Return the [X, Y] coordinate for the center point of the cell that contains the specified text.  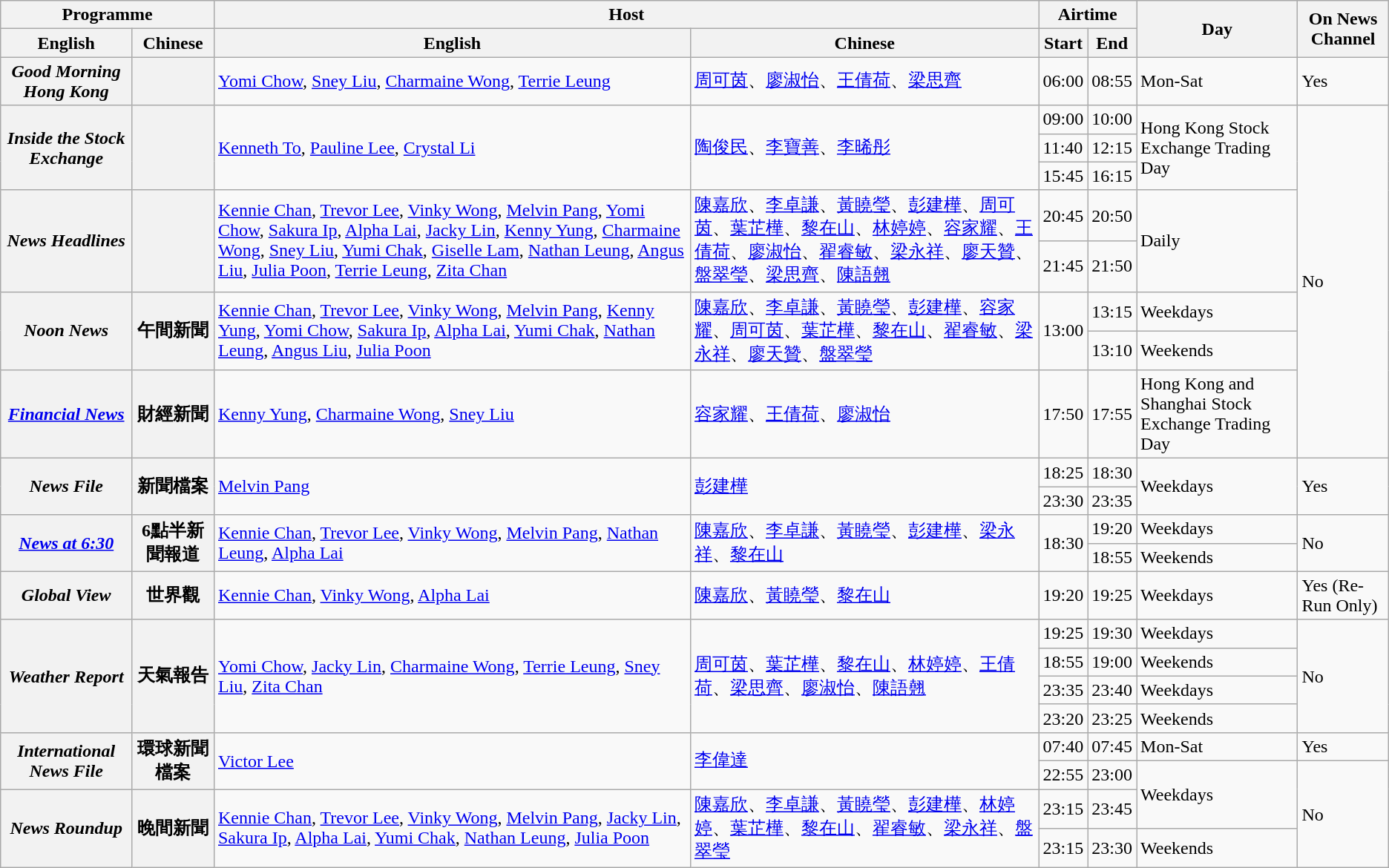
17:50 [1063, 414]
陳嘉欣、李卓謙、黃䁱瑩、彭建樺、梁永祥、黎在山 [864, 543]
周可茵、廖淑怡、王倩荷、梁思齊 [864, 82]
李偉達 [864, 760]
新聞檔案 [174, 487]
Daily [1217, 240]
陳嘉欣、李卓謙、黃䁱瑩、彭建樺、林婷婷、葉芷樺、黎在山、翟睿敏、梁永祥、盤翠瑩 [864, 829]
21:45 [1063, 267]
Global View [67, 595]
19:00 [1112, 662]
22:55 [1063, 775]
Hong Kong and Shanghai Stock Exchange Trading Day [1217, 414]
10:00 [1112, 119]
Melvin Pang [452, 487]
International News File [67, 760]
財經新聞 [174, 414]
On News Channel [1343, 29]
13:15 [1112, 312]
20:50 [1112, 215]
13:00 [1063, 331]
07:45 [1112, 746]
Kennie Chan, Trevor Lee, Vinky Wong, Melvin Pang, Jacky Lin, Sakura Ip, Alpha Lai, Yumi Chak, Nathan Leung, Julia Poon [452, 829]
End [1112, 43]
陳嘉欣、李卓謙、黃䁱瑩、彭建樺、容家耀、周可茵、葉芷樺、黎在山、翟睿敏、梁永祥、廖天贊、盤翠瑩 [864, 331]
Yomi Chow, Sney Liu, Charmaine Wong, Terrie Leung [452, 82]
Kenneth To, Pauline Lee, Crystal Li [452, 148]
15:45 [1063, 176]
20:45 [1063, 215]
Weather Report [67, 676]
Yes (Re-Run Only) [1343, 595]
陶俊民、李寶善、李晞彤 [864, 148]
11:40 [1063, 148]
天氣報告 [174, 676]
16:15 [1112, 176]
21:50 [1112, 267]
環球新聞檔案 [174, 760]
Inside the Stock Exchange [67, 148]
News File [67, 487]
Hong Kong Stock Exchange Trading Day [1217, 148]
陳嘉欣、黃䁱瑩、黎在山 [864, 595]
世界觀 [174, 595]
Start [1063, 43]
23:20 [1063, 718]
17:55 [1112, 414]
06:00 [1063, 82]
18:25 [1063, 473]
Financial News [67, 414]
12:15 [1112, 148]
周可茵、葉芷樺、黎在山、林婷婷、王倩荷、梁思齊、廖淑怡、陳語翹 [864, 676]
08:55 [1112, 82]
Yomi Chow, Jacky Lin, Charmaine Wong, Terrie Leung, Sney Liu, Zita Chan [452, 676]
23:40 [1112, 690]
彭建樺 [864, 487]
Good Morning Hong Kong [67, 82]
News at 6:30 [67, 543]
陳嘉欣、李卓謙、黃䁱瑩、彭建樺、周可茵、葉芷樺、黎在山、林婷婷、容家耀、王倩荷、廖淑怡、翟睿敏、梁永祥、廖天贊、盤翠瑩、梁思齊、陳語翹 [864, 240]
News Headlines [67, 240]
Kennie Chan, Trevor Lee, Vinky Wong, Melvin Pang, Kenny Yung, Yomi Chow, Sakura Ip, Alpha Lai, Yumi Chak, Nathan Leung, Angus Liu, Julia Poon [452, 331]
晚間新聞 [174, 829]
News Roundup [67, 829]
Kennie Chan, Trevor Lee, Vinky Wong, Melvin Pang, Nathan Leung, Alpha Lai [452, 543]
午間新聞 [174, 331]
23:00 [1112, 775]
Kennie Chan, Vinky Wong, Alpha Lai [452, 595]
Kenny Yung, Charmaine Wong, Sney Liu [452, 414]
6點半新聞報道 [174, 543]
Host [626, 15]
Airtime [1088, 15]
Day [1217, 29]
Victor Lee [452, 760]
容家耀、王倩荷、廖淑怡 [864, 414]
23:45 [1112, 809]
23:25 [1112, 718]
Noon News [67, 331]
19:30 [1112, 634]
13:10 [1112, 350]
Programme [108, 15]
09:00 [1063, 119]
07:40 [1063, 746]
